Return [x, y] of the center of cell containing provided text 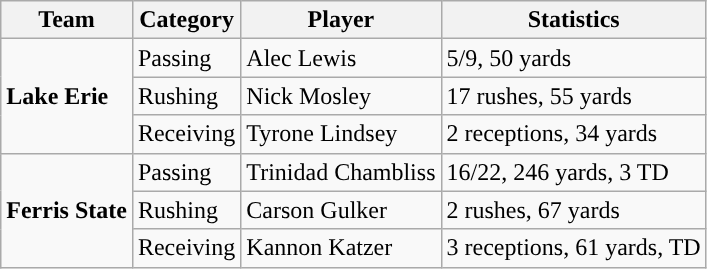
Category [186, 20]
Statistics [574, 20]
Lake Erie [67, 96]
Carson Gulker [341, 210]
Tyrone Lindsey [341, 134]
16/22, 246 yards, 3 TD [574, 172]
Team [67, 20]
2 receptions, 34 yards [574, 134]
Nick Mosley [341, 96]
3 receptions, 61 yards, TD [574, 248]
17 rushes, 55 yards [574, 96]
Player [341, 20]
5/9, 50 yards [574, 58]
Alec Lewis [341, 58]
Kannon Katzer [341, 248]
2 rushes, 67 yards [574, 210]
Ferris State [67, 210]
Trinidad Chambliss [341, 172]
